From the cell containing the given text, extract its center point as (x, y) coordinate. 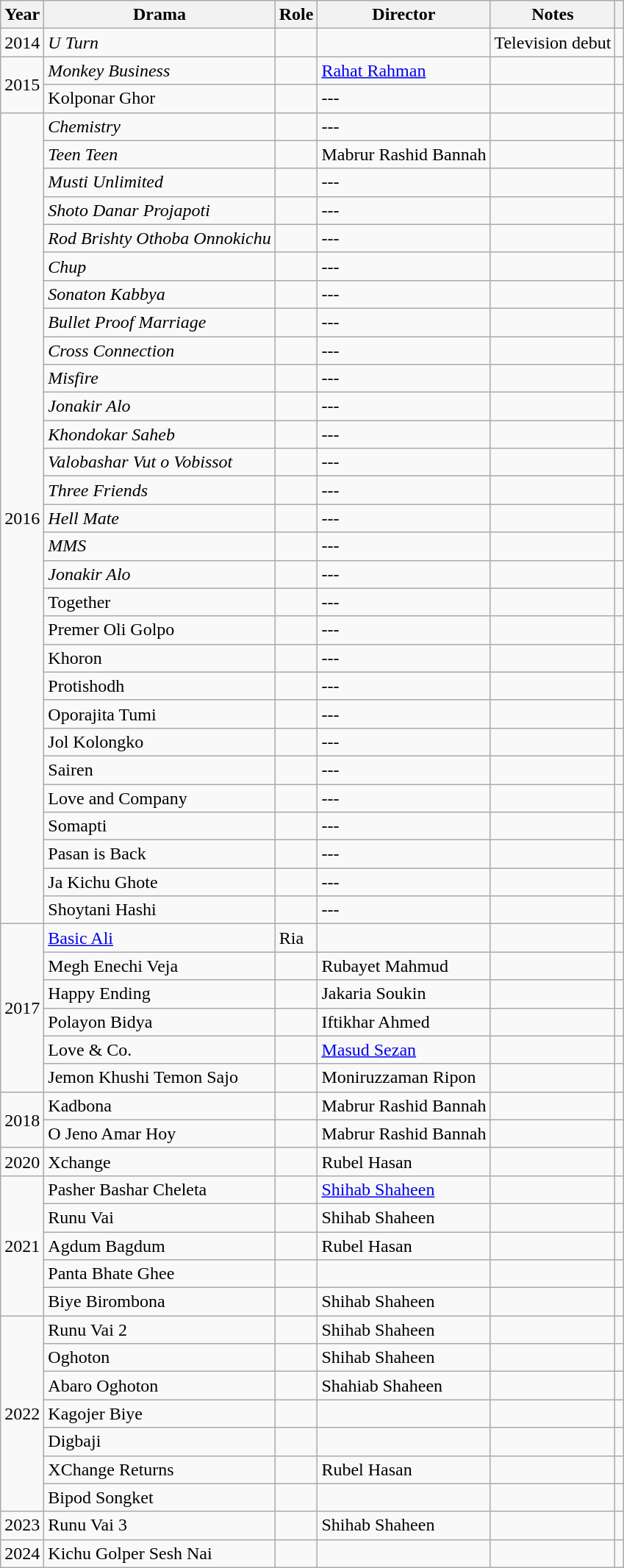
Year (22, 15)
Monkey Business (159, 71)
Cross Connection (159, 351)
Panta Bhate Ghee (159, 1274)
Shoto Danar Projapoti (159, 210)
Rubayet Mahmud (404, 966)
Ria (296, 938)
Premer Oli Golpo (159, 630)
Television debut (553, 43)
Kolponar Ghor (159, 99)
Polayon Bidya (159, 1022)
2024 (22, 1553)
Runu Vai (159, 1217)
U Turn (159, 43)
Jemon Khushi Temon Sajo (159, 1078)
Love & Co. (159, 1050)
Somapti (159, 826)
Chup (159, 266)
Xchange (159, 1161)
2023 (22, 1525)
Chemistry (159, 126)
Shoytani Hashi (159, 910)
Megh Enechi Veja (159, 966)
Kagojer Biye (159, 1414)
2015 (22, 85)
Sonaton Kabbya (159, 294)
Khondokar Saheb (159, 434)
2016 (22, 518)
Rahat Rahman (404, 71)
Moniruzzaman Ripon (404, 1078)
MMS (159, 546)
Misfire (159, 379)
Valobashar Vut o Vobissot (159, 462)
Bullet Proof Marriage (159, 322)
Masud Sezan (404, 1050)
Love and Company (159, 798)
2018 (22, 1120)
Iftikhar Ahmed (404, 1022)
Shahiab Shaheen (404, 1386)
Sairen (159, 770)
2014 (22, 43)
Drama (159, 15)
Notes (553, 15)
Director (404, 15)
Abaro Oghoton (159, 1386)
Oporajita Tumi (159, 714)
Kadbona (159, 1106)
Runu Vai 2 (159, 1330)
Pasan is Back (159, 854)
Agdum Bagdum (159, 1246)
Biye Birombona (159, 1302)
O Jeno Amar Hoy (159, 1134)
2022 (22, 1414)
Happy Ending (159, 994)
Role (296, 15)
Khoron (159, 658)
Three Friends (159, 490)
Rod Brishty Othoba Onnokichu (159, 238)
XChange Returns (159, 1469)
Oghoton (159, 1358)
Ja Kichu Ghote (159, 882)
Protishodh (159, 686)
2020 (22, 1161)
Musti Unlimited (159, 182)
2017 (22, 1008)
2021 (22, 1245)
Jol Kolongko (159, 742)
Teen Teen (159, 154)
Hell Mate (159, 518)
Basic Ali (159, 938)
Runu Vai 3 (159, 1525)
Together (159, 602)
Digbaji (159, 1442)
Bipod Songket (159, 1497)
Pasher Bashar Cheleta (159, 1189)
Jakaria Soukin (404, 994)
Kichu Golper Sesh Nai (159, 1553)
